Output the (x, y) coordinate of the center of the cell containing the given text.  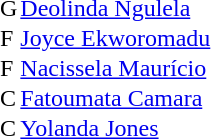
Fatoumata Camara (115, 98)
C (8, 98)
Joyce Ekworomadu (115, 38)
Nacissela Maurício (115, 68)
